Provide the (X, Y) coordinate of the cell's center where the given text is located.  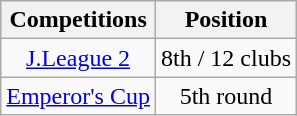
Position (226, 20)
8th / 12 clubs (226, 58)
5th round (226, 96)
Competitions (78, 20)
Emperor's Cup (78, 96)
J.League 2 (78, 58)
